Scan for the cell matching the given text and deliver its (x, y) coordinate at center. 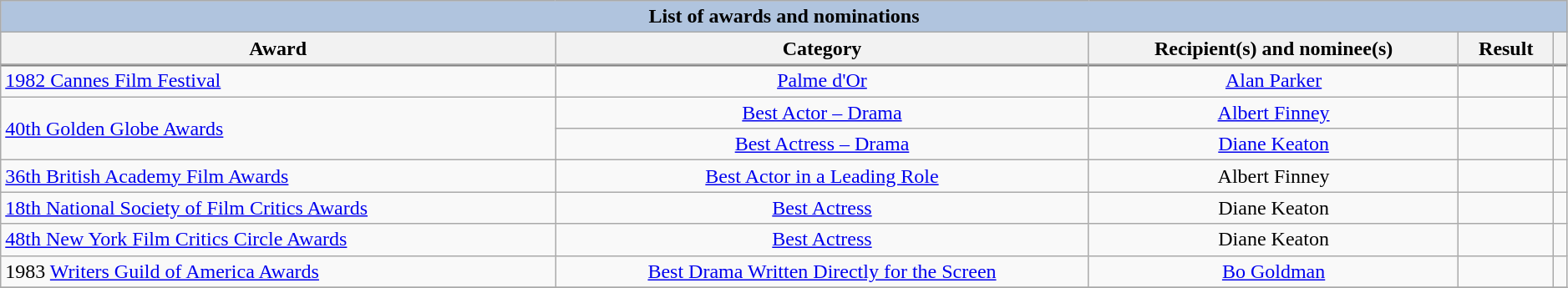
Alan Parker (1273, 81)
48th New York Film Critics Circle Awards (278, 240)
Bo Goldman (1273, 271)
Best Drama Written Directly for the Screen (822, 271)
Best Actress – Drama (822, 144)
Best Actor in a Leading Role (822, 176)
1983 Writers Guild of America Awards (278, 271)
1982 Cannes Film Festival (278, 81)
36th British Academy Film Awards (278, 176)
Award (278, 48)
Palme d'Or (822, 81)
Best Actor – Drama (822, 113)
Result (1506, 48)
Category (822, 48)
18th National Society of Film Critics Awards (278, 208)
40th Golden Globe Awards (278, 129)
Recipient(s) and nominee(s) (1273, 48)
List of awards and nominations (784, 17)
